For the text-containing cell, return its midpoint in (x, y) coordinate format. 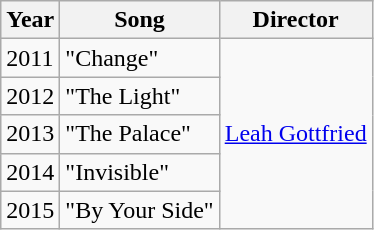
Year (30, 20)
2014 (30, 172)
"The Palace" (140, 134)
"The Light" (140, 96)
Leah Gottfried (296, 134)
Song (140, 20)
"Change" (140, 58)
2013 (30, 134)
2015 (30, 210)
"Invisible" (140, 172)
"By Your Side" (140, 210)
2011 (30, 58)
2012 (30, 96)
Director (296, 20)
